Search for the cell housing the specified text and yield its [x, y] center coordinate. 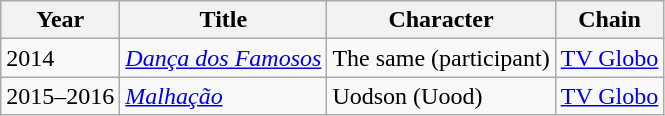
Malhação [224, 96]
Uodson (Uood) [441, 96]
Dança dos Famosos [224, 58]
Year [60, 20]
2014 [60, 58]
2015–2016 [60, 96]
Chain [610, 20]
The same (participant) [441, 58]
Character [441, 20]
Title [224, 20]
